Pinpoint the cell where the given text exists, returning its (x, y) midpoint coordinate. 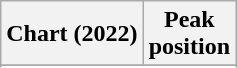
Peakposition (189, 34)
Chart (2022) (72, 34)
